Pinpoint the cell where the given text exists, returning its (x, y) midpoint coordinate. 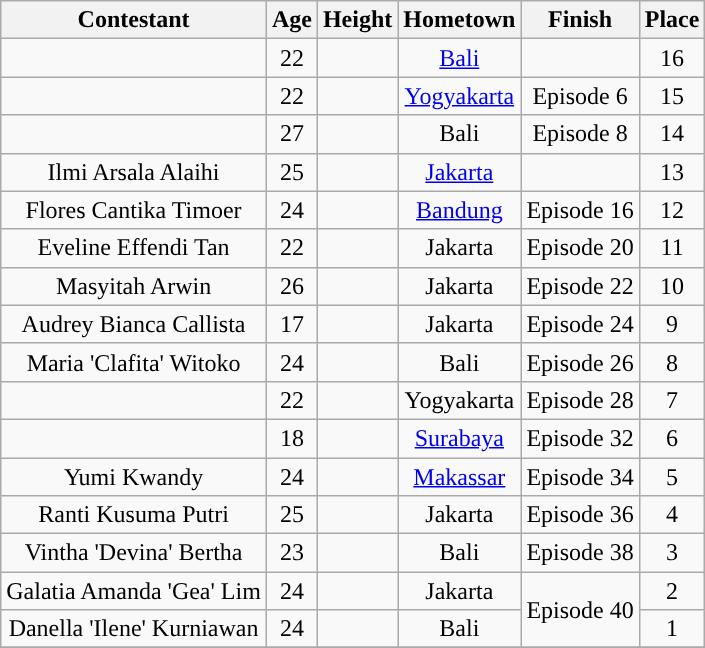
11 (672, 248)
Bandung (460, 210)
7 (672, 400)
Vintha 'Devina' Bertha (134, 553)
Yumi Kwandy (134, 477)
Episode 28 (580, 400)
10 (672, 286)
14 (672, 134)
Surabaya (460, 438)
23 (292, 553)
Masyitah Arwin (134, 286)
Maria 'Clafita' Witoko (134, 362)
Episode 24 (580, 324)
4 (672, 515)
27 (292, 134)
Flores Cantika Timoer (134, 210)
Episode 38 (580, 553)
2 (672, 591)
Place (672, 20)
Episode 22 (580, 286)
3 (672, 553)
9 (672, 324)
Ranti Kusuma Putri (134, 515)
Episode 6 (580, 96)
Episode 26 (580, 362)
12 (672, 210)
Episode 8 (580, 134)
18 (292, 438)
Height (357, 20)
Danella 'Ilene' Kurniawan (134, 629)
Episode 34 (580, 477)
Episode 40 (580, 610)
26 (292, 286)
6 (672, 438)
Hometown (460, 20)
Episode 36 (580, 515)
15 (672, 96)
16 (672, 58)
Finish (580, 20)
13 (672, 172)
Galatia Amanda 'Gea' Lim (134, 591)
Contestant (134, 20)
Audrey Bianca Callista (134, 324)
1 (672, 629)
Ilmi Arsala Alaihi (134, 172)
Episode 16 (580, 210)
8 (672, 362)
17 (292, 324)
Age (292, 20)
5 (672, 477)
Episode 20 (580, 248)
Episode 32 (580, 438)
Makassar (460, 477)
Eveline Effendi Tan (134, 248)
